Locate the cell with the specified text and output its [X, Y] center coordinate. 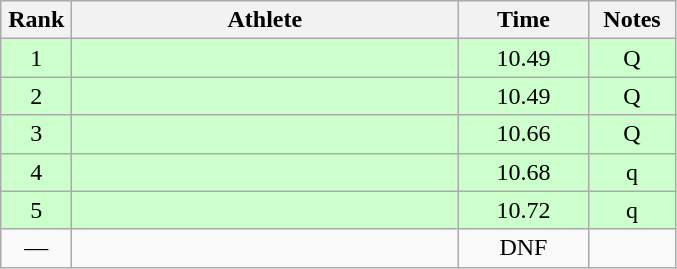
DNF [524, 248]
— [36, 248]
Rank [36, 20]
2 [36, 96]
Athlete [265, 20]
10.72 [524, 210]
Notes [632, 20]
5 [36, 210]
10.68 [524, 172]
4 [36, 172]
10.66 [524, 134]
3 [36, 134]
Time [524, 20]
1 [36, 58]
